Extract the [X, Y] coordinate from the center of the cell holding the provided text.  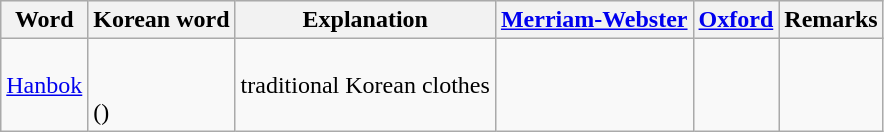
() [162, 85]
Oxford [736, 20]
Explanation [365, 20]
Korean word [162, 20]
Word [44, 20]
Merriam-Webster [594, 20]
Remarks [831, 20]
Hanbok [44, 85]
traditional Korean clothes [365, 85]
